Search for the cell housing the specified text and yield its [x, y] center coordinate. 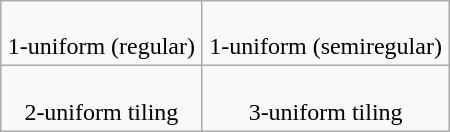
3-uniform tiling [326, 98]
2-uniform tiling [102, 98]
1-uniform (regular) [102, 34]
1-uniform (semiregular) [326, 34]
